Provide the [x, y] coordinate of the cell's center where the given text is located.  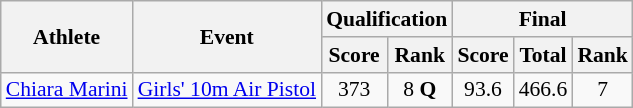
Qualification [386, 19]
Total [544, 55]
466.6 [544, 90]
8 Q [420, 90]
Final [542, 19]
Athlete [67, 36]
373 [354, 90]
Chiara Marini [67, 90]
93.6 [482, 90]
7 [602, 90]
Girls' 10m Air Pistol [228, 90]
Event [228, 36]
